For the text-containing cell, return its midpoint in [X, Y] coordinate format. 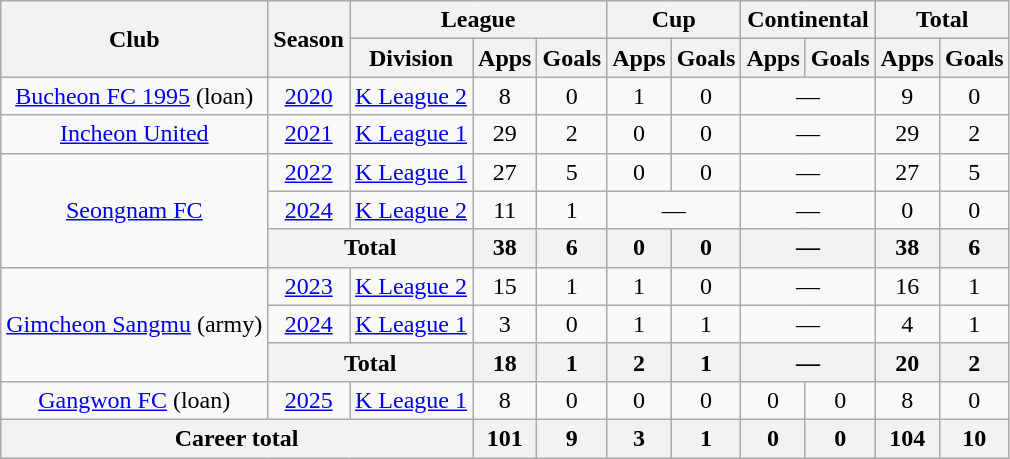
Division [412, 58]
15 [505, 286]
Club [134, 39]
Gangwon FC (loan) [134, 400]
Season [309, 39]
Cup [674, 20]
104 [907, 438]
20 [907, 362]
Continental [808, 20]
Incheon United [134, 134]
18 [505, 362]
2020 [309, 96]
League [478, 20]
2021 [309, 134]
16 [907, 286]
Career total [237, 438]
10 [974, 438]
11 [505, 210]
Gimcheon Sangmu (army) [134, 324]
2025 [309, 400]
101 [505, 438]
2023 [309, 286]
2022 [309, 172]
Bucheon FC 1995 (loan) [134, 96]
4 [907, 324]
Seongnam FC [134, 210]
